Search for the cell housing the specified text and yield its (x, y) center coordinate. 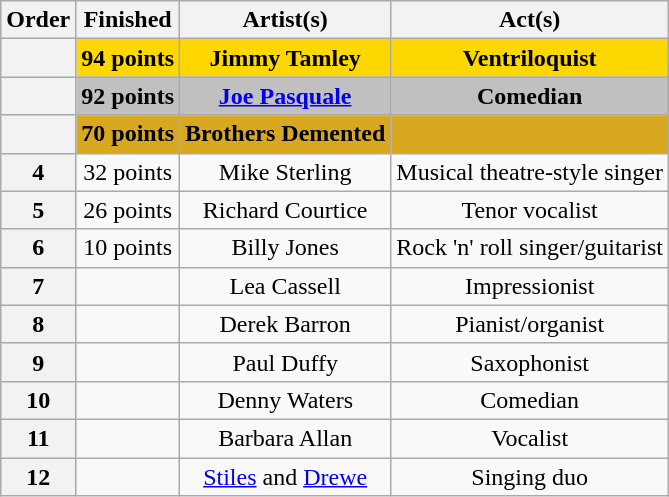
Mike Sterling (286, 172)
Artist(s) (286, 20)
Musical theatre-style singer (530, 172)
Billy Jones (286, 248)
10 points (128, 248)
Brothers Demented (286, 134)
Finished (128, 20)
Pianist/organist (530, 324)
94 points (128, 58)
5 (38, 210)
7 (38, 286)
Rock 'n' roll singer/guitarist (530, 248)
Jimmy Tamley (286, 58)
Derek Barron (286, 324)
10 (38, 400)
Paul Duffy (286, 362)
Act(s) (530, 20)
9 (38, 362)
Order (38, 20)
Joe Pasquale (286, 96)
Lea Cassell (286, 286)
11 (38, 438)
6 (38, 248)
Stiles and Drewe (286, 477)
12 (38, 477)
92 points (128, 96)
Tenor vocalist (530, 210)
Vocalist (530, 438)
Saxophonist (530, 362)
Barbara Allan (286, 438)
4 (38, 172)
Richard Courtice (286, 210)
70 points (128, 134)
Ventriloquist (530, 58)
8 (38, 324)
Impressionist (530, 286)
Singing duo (530, 477)
Denny Waters (286, 400)
32 points (128, 172)
26 points (128, 210)
